Capture the cell that displays the provided text and extract its (x, y) central coordinate. 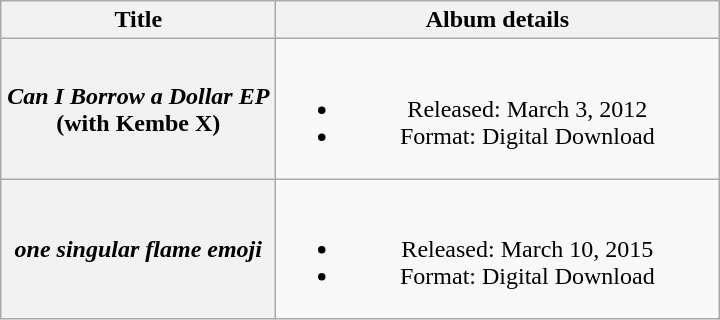
Released: March 10, 2015Format: Digital Download (498, 249)
Can I Borrow a Dollar EP (with Kembe X) (138, 109)
one singular flame emoji (138, 249)
Released: March 3, 2012Format: Digital Download (498, 109)
Album details (498, 20)
Title (138, 20)
